Detect which cell encompasses the target text, then output its (x, y) center coordinate. 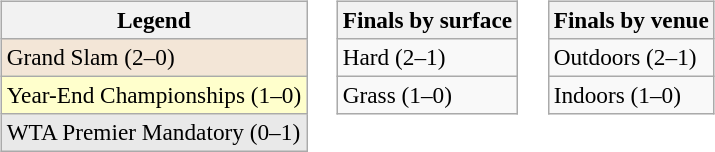
Outdoors (2–1) (631, 57)
Finals by venue (631, 20)
Indoors (1–0) (631, 95)
Grand Slam (2–0) (154, 57)
WTA Premier Mandatory (0–1) (154, 133)
Grass (1–0) (427, 95)
Legend (154, 20)
Year-End Championships (1–0) (154, 95)
Hard (2–1) (427, 57)
Finals by surface (427, 20)
